Return [x, y] of the center of cell containing provided text 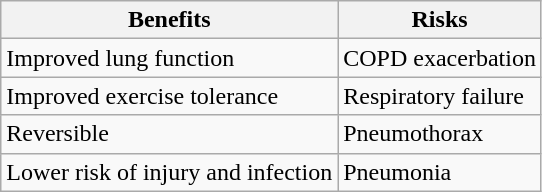
Improved exercise tolerance [170, 96]
Lower risk of injury and infection [170, 172]
Reversible [170, 134]
Pneumonia [440, 172]
Benefits [170, 20]
Improved lung function [170, 58]
Pneumothorax [440, 134]
Risks [440, 20]
Respiratory failure [440, 96]
COPD exacerbation [440, 58]
